Scan for the cell matching the given text and deliver its [X, Y] coordinate at center. 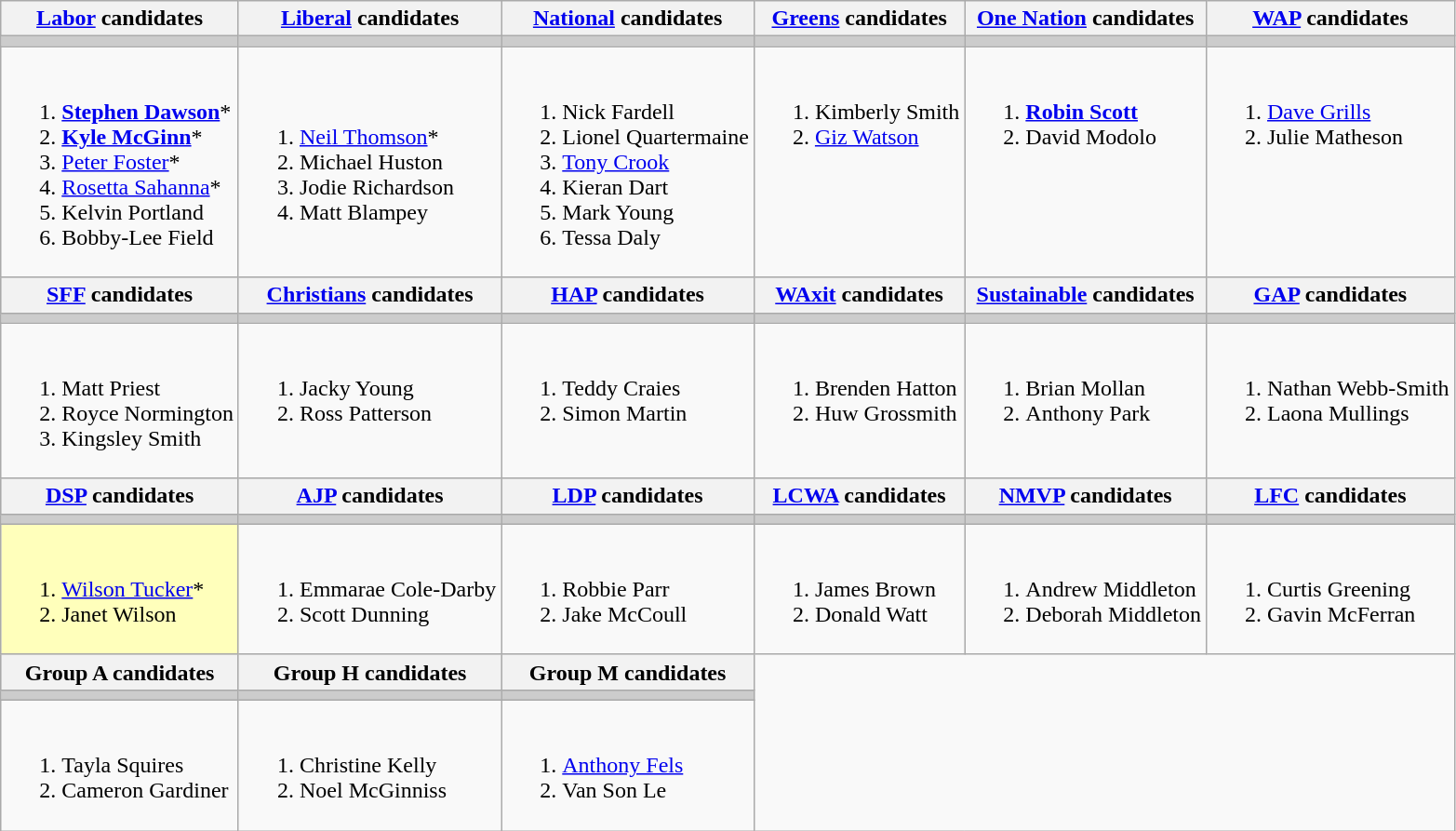
Teddy CraiesSimon Martin [628, 400]
Robbie ParrJake McCoull [628, 589]
Nathan Webb-SmithLaona Mullings [1330, 400]
Brenden HattonHuw Grossmith [859, 400]
National candidates [628, 19]
LFC candidates [1330, 496]
WAxit candidates [859, 295]
Sustainable candidates [1086, 295]
Nick FardellLionel QuartermaineTony CrookKieran DartMark YoungTessa Daly [628, 162]
Emmarae Cole-DarbyScott Dunning [369, 589]
Group A candidates [120, 672]
Group H candidates [369, 672]
Anthony FelsVan Son Le [628, 765]
Dave GrillsJulie Matheson [1330, 162]
SFF candidates [120, 295]
Group M candidates [628, 672]
NMVP candidates [1086, 496]
HAP candidates [628, 295]
Christine KellyNoel McGinniss [369, 765]
Curtis GreeningGavin McFerran [1330, 589]
One Nation candidates [1086, 19]
Wilson Tucker*Janet Wilson [120, 589]
Stephen Dawson*Kyle McGinn*Peter Foster*Rosetta Sahanna*Kelvin PortlandBobby-Lee Field [120, 162]
LCWA candidates [859, 496]
WAP candidates [1330, 19]
LDP candidates [628, 496]
Jacky YoungRoss Patterson [369, 400]
James BrownDonald Watt [859, 589]
AJP candidates [369, 496]
DSP candidates [120, 496]
Andrew MiddletonDeborah Middleton [1086, 589]
Brian MollanAnthony Park [1086, 400]
Tayla SquiresCameron Gardiner [120, 765]
Neil Thomson*Michael HustonJodie RichardsonMatt Blampey [369, 162]
Labor candidates [120, 19]
Greens candidates [859, 19]
GAP candidates [1330, 295]
Matt PriestRoyce NormingtonKingsley Smith [120, 400]
Kimberly SmithGiz Watson [859, 162]
Robin ScottDavid Modolo [1086, 162]
Liberal candidates [369, 19]
Christians candidates [369, 295]
